Locate the cell with the specified text and output its (x, y) center coordinate. 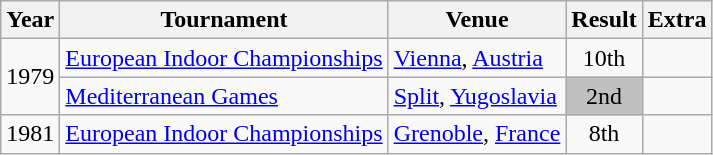
10th (604, 58)
Vienna, Austria (477, 58)
8th (604, 134)
Mediterranean Games (224, 96)
Tournament (224, 20)
1979 (30, 77)
1981 (30, 134)
Year (30, 20)
2nd (604, 96)
Result (604, 20)
Grenoble, France (477, 134)
Split, Yugoslavia (477, 96)
Extra (677, 20)
Venue (477, 20)
